Find where the given text appears and provide that cell's center as [X, Y] coordinate. 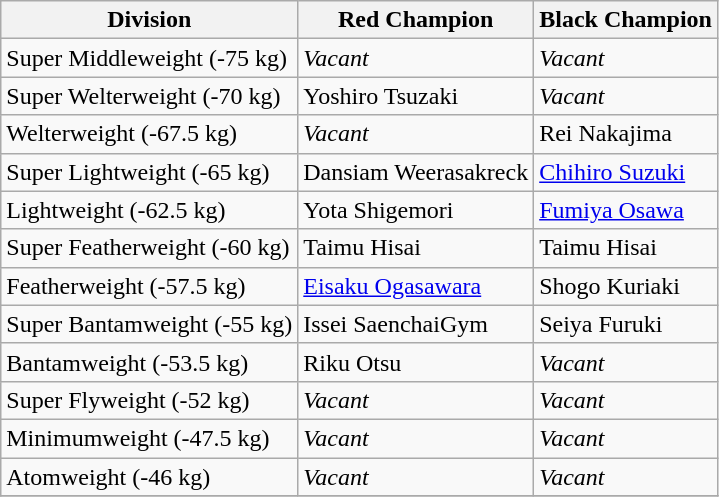
Issei SaenchaiGym [416, 324]
Eisaku Ogasawara [416, 286]
Red Champion [416, 20]
Minimumweight (-47.5 kg) [150, 438]
Seiya Furuki [626, 324]
Black Champion [626, 20]
Riku Otsu [416, 362]
Rei Nakajima [626, 134]
Shogo Kuriaki [626, 286]
Lightweight (-62.5 kg) [150, 210]
Yoshiro Tsuzaki [416, 96]
Super Lightweight (-65 kg) [150, 172]
Super Bantamweight (-55 kg) [150, 324]
Chihiro Suzuki [626, 172]
Dansiam Weerasakreck [416, 172]
Super Welterweight (-70 kg) [150, 96]
Welterweight (-67.5 kg) [150, 134]
Bantamweight (-53.5 kg) [150, 362]
Featherweight (-57.5 kg) [150, 286]
Fumiya Osawa [626, 210]
Division [150, 20]
Yota Shigemori [416, 210]
Atomweight (-46 kg) [150, 477]
Super Featherweight (-60 kg) [150, 248]
Super Flyweight (-52 kg) [150, 400]
Super Middleweight (-75 kg) [150, 58]
